Output the [X, Y] coordinate of the center of the cell containing the given text.  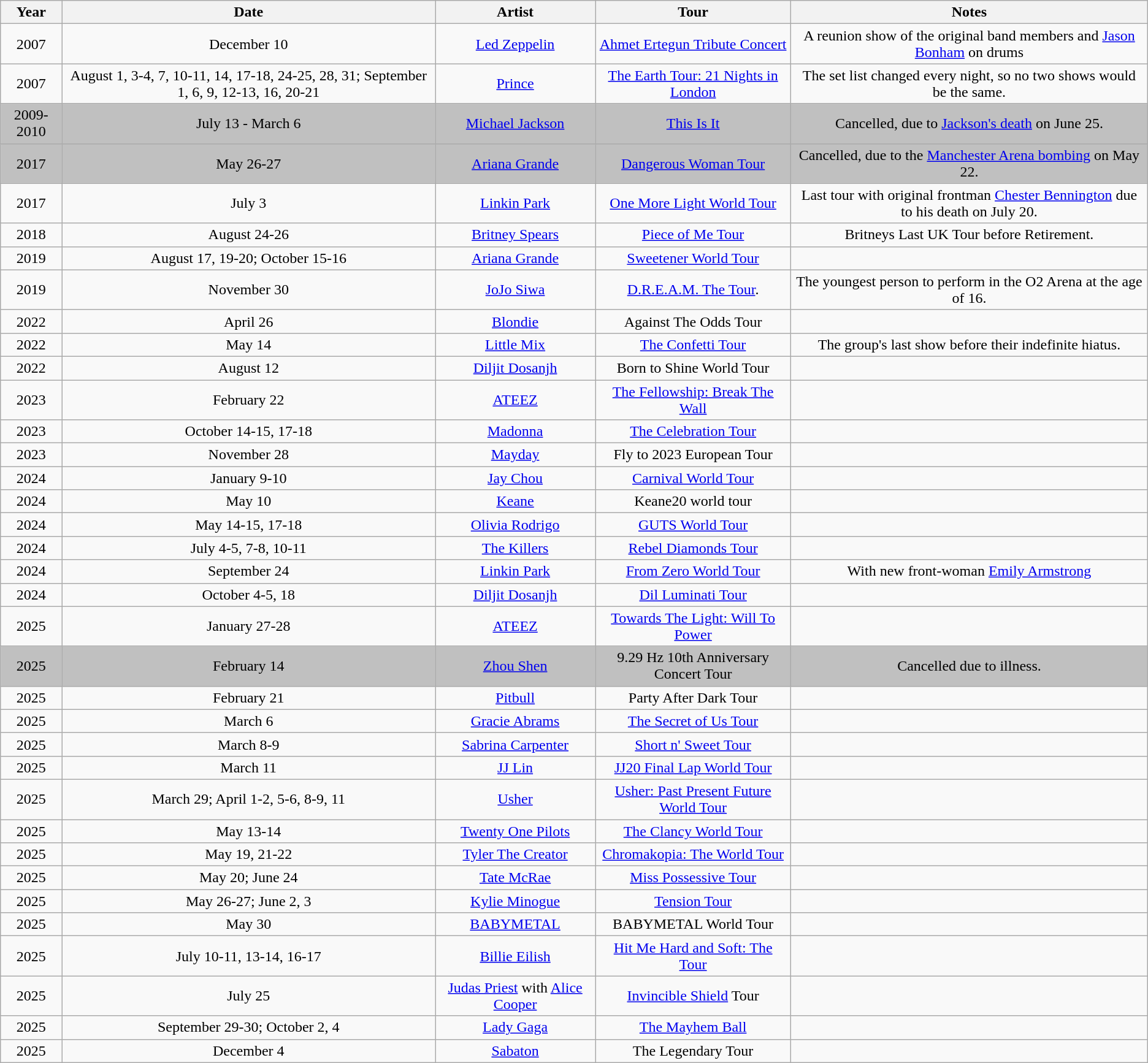
May 14-15, 17-18 [249, 525]
May 26-27 [249, 163]
The Mayhem Ball [693, 1027]
November 28 [249, 455]
Keane20 world tour [693, 501]
Date [249, 12]
The Secret of Us Tour [693, 721]
July 25 [249, 996]
Fly to 2023 European Tour [693, 455]
Year [31, 12]
Cancelled, due to the Manchester Arena bombing on May 22. [970, 163]
The Confetti Tour [693, 345]
August 12 [249, 368]
October 14-15, 17-18 [249, 432]
Last tour with original frontman Chester Bennington due to his death on July 20. [970, 204]
Sabrina Carpenter [515, 744]
The set list changed every night, so no two shows would be the same. [970, 83]
Piece of Me Tour [693, 235]
The Fellowship: Break The Wall [693, 400]
Party After Dark Tour [693, 698]
Dangerous Woman Tour [693, 163]
July 4-5, 7-8, 10-11 [249, 548]
May 20; June 24 [249, 878]
Cancelled, due to Jackson's death on June 25. [970, 124]
February 21 [249, 698]
The group's last show before their indefinite hiatus. [970, 345]
September 24 [249, 571]
February 14 [249, 666]
Ahmet Ertegun Tribute Concert [693, 44]
Sabaton [515, 1051]
Mayday [515, 455]
February 22 [249, 400]
March 29; April 1-2, 5-6, 8-9, 11 [249, 799]
GUTS World Tour [693, 525]
January 9-10 [249, 478]
JJ Lin [515, 768]
Jay Chou [515, 478]
December 10 [249, 44]
Tyler The Creator [515, 855]
Artist [515, 12]
Blondie [515, 321]
July 13 - March 6 [249, 124]
The youngest person to perform in the O2 Arena at the age of 16. [970, 289]
May 13-14 [249, 831]
JoJo Siwa [515, 289]
2009-2010 [31, 124]
Pitbull [515, 698]
Tate McRae [515, 878]
Carnival World Tour [693, 478]
May 10 [249, 501]
September 29-30; October 2, 4 [249, 1027]
Short n' Sweet Tour [693, 744]
May 26-27; June 2, 3 [249, 901]
Michael Jackson [515, 124]
August 24-26 [249, 235]
November 30 [249, 289]
March 6 [249, 721]
From Zero World Tour [693, 571]
Little Mix [515, 345]
Invincible Shield Tour [693, 996]
Tension Tour [693, 901]
JJ20 Final Lap World Tour [693, 768]
August 1, 3-4, 7, 10-11, 14, 17-18, 24-25, 28, 31; September 1, 6, 9, 12-13, 16, 20-21 [249, 83]
Zhou Shen [515, 666]
BABYMETAL [515, 924]
Billie Eilish [515, 956]
January 27-28 [249, 627]
Britney Spears [515, 235]
9.29 Hz 10th Anniversary Concert Tour [693, 666]
Gracie Abrams [515, 721]
Chromakopia: The World Tour [693, 855]
The Clancy World Tour [693, 831]
Keane [515, 501]
Usher [515, 799]
D.R.E.A.M. The Tour. [693, 289]
Cancelled due to illness. [970, 666]
Notes [970, 12]
With new front-woman Emily Armstrong [970, 571]
Tour [693, 12]
Olivia Rodrigo [515, 525]
Led Zeppelin [515, 44]
Born to Shine World Tour [693, 368]
Lady Gaga [515, 1027]
May 19, 21-22 [249, 855]
The Celebration Tour [693, 432]
The Killers [515, 548]
This Is It [693, 124]
Towards The Light: Will To Power [693, 627]
Twenty One Pilots [515, 831]
Dil Luminati Tour [693, 595]
October 4-5, 18 [249, 595]
March 8-9 [249, 744]
May 14 [249, 345]
Prince [515, 83]
2018 [31, 235]
May 30 [249, 924]
BABYMETAL World Tour [693, 924]
March 11 [249, 768]
August 17, 19-20; October 15-16 [249, 258]
December 4 [249, 1051]
Sweetener World Tour [693, 258]
Judas Priest with Alice Cooper [515, 996]
Madonna [515, 432]
Kylie Minogue [515, 901]
Miss Possessive Tour [693, 878]
Hit Me Hard and Soft: The Tour [693, 956]
Rebel Diamonds Tour [693, 548]
April 26 [249, 321]
Usher: Past Present Future World Tour [693, 799]
The Legendary Tour [693, 1051]
One More Light World Tour [693, 204]
A reunion show of the original band members and Jason Bonham on drums [970, 44]
July 3 [249, 204]
Britneys Last UK Tour before Retirement. [970, 235]
Against The Odds Tour [693, 321]
The Earth Tour: 21 Nights in London [693, 83]
July 10-11, 13-14, 16-17 [249, 956]
